Identify which cell holds the provided text, then report its [X, Y] central coordinate. 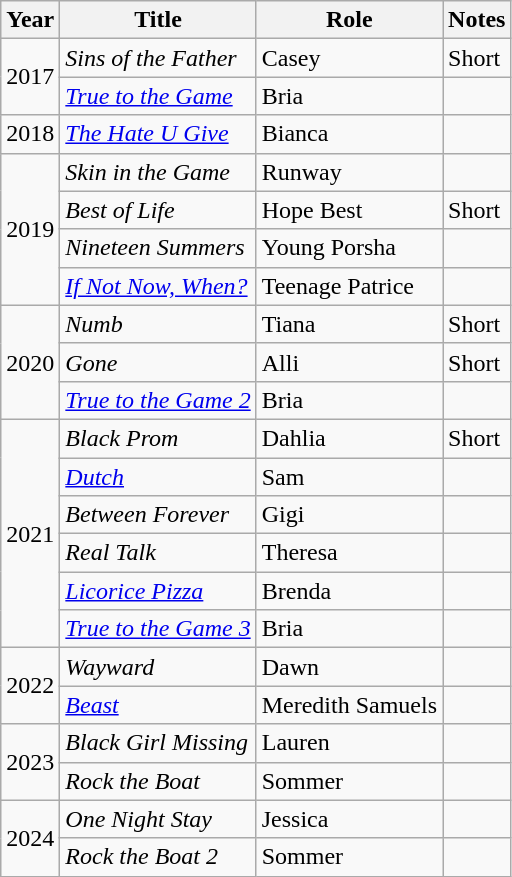
2017 [30, 77]
Jessica [349, 819]
One Night Stay [158, 819]
Teenage Patrice [349, 286]
Dahlia [349, 438]
Bianca [349, 134]
Meredith Samuels [349, 705]
Beast [158, 705]
2023 [30, 762]
Gone [158, 362]
Rock the Boat [158, 781]
Sam [349, 477]
Hope Best [349, 210]
Notes [477, 20]
2022 [30, 686]
True to the Game [158, 96]
Dawn [349, 667]
Skin in the Game [158, 172]
Black Prom [158, 438]
Rock the Boat 2 [158, 857]
True to the Game 2 [158, 400]
Licorice Pizza [158, 591]
2018 [30, 134]
2019 [30, 229]
True to the Game 3 [158, 629]
Role [349, 20]
Casey [349, 58]
Gigi [349, 515]
Brenda [349, 591]
2021 [30, 533]
Nineteen Summers [158, 248]
Year [30, 20]
Black Girl Missing [158, 743]
Dutch [158, 477]
Real Talk [158, 553]
Numb [158, 324]
If Not Now, When? [158, 286]
Wayward [158, 667]
Theresa [349, 553]
Runway [349, 172]
Between Forever [158, 515]
2020 [30, 362]
Best of Life [158, 210]
Lauren [349, 743]
Young Porsha [349, 248]
Tiana [349, 324]
Sins of the Father [158, 58]
2024 [30, 838]
Alli [349, 362]
The Hate U Give [158, 134]
Title [158, 20]
